Provide the [X, Y] coordinate of the cell's center where the given text is located.  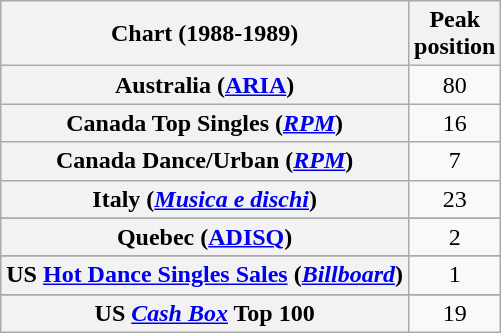
19 [455, 313]
Canada Dance/Urban (RPM) [205, 161]
2 [455, 237]
US Cash Box Top 100 [205, 313]
7 [455, 161]
16 [455, 123]
Quebec (ADISQ) [205, 237]
Australia (ARIA) [205, 85]
Peakposition [455, 34]
Canada Top Singles (RPM) [205, 123]
US Hot Dance Singles Sales (Billboard) [205, 275]
Chart (1988-1989) [205, 34]
80 [455, 85]
1 [455, 275]
Italy (Musica e dischi) [205, 199]
23 [455, 199]
